Extract the (x, y) coordinate from the center of the cell holding the provided text.  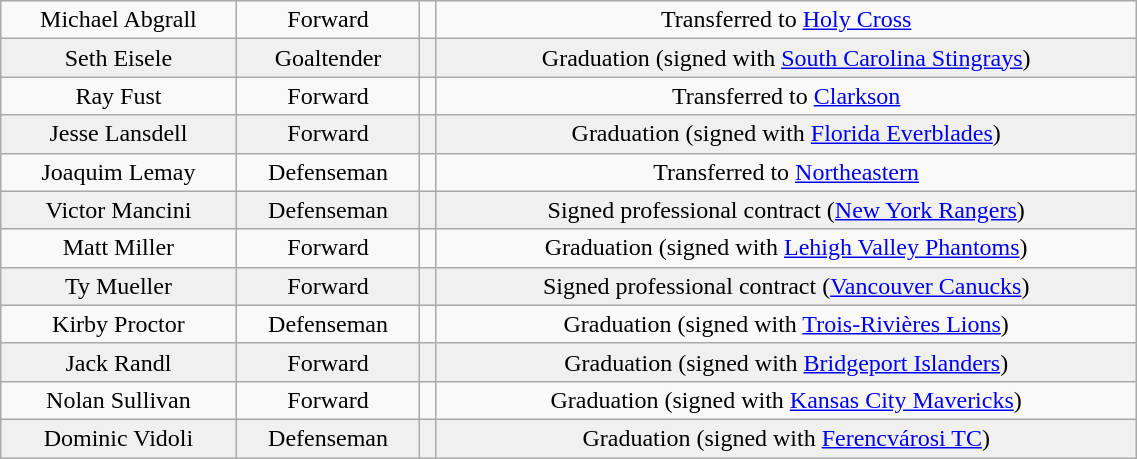
Transferred to Northeastern (786, 172)
Graduation (signed with Florida Everblades) (786, 134)
Transferred to Clarkson (786, 96)
Transferred to Holy Cross (786, 20)
Nolan Sullivan (118, 400)
Graduation (signed with Ferencvárosi TC) (786, 438)
Ty Mueller (118, 286)
Ray Fust (118, 96)
Goaltender (328, 58)
Dominic Vidoli (118, 438)
Signed professional contract (Vancouver Canucks) (786, 286)
Signed professional contract (New York Rangers) (786, 210)
Joaquim Lemay (118, 172)
Michael Abgrall (118, 20)
Graduation (signed with Trois-Rivières Lions) (786, 324)
Victor Mancini (118, 210)
Kirby Proctor (118, 324)
Graduation (signed with South Carolina Stingrays) (786, 58)
Graduation (signed with Bridgeport Islanders) (786, 362)
Graduation (signed with Lehigh Valley Phantoms) (786, 248)
Jack Randl (118, 362)
Graduation (signed with Kansas City Mavericks) (786, 400)
Matt Miller (118, 248)
Jesse Lansdell (118, 134)
Seth Eisele (118, 58)
